Return [x, y] of the center of cell containing provided text 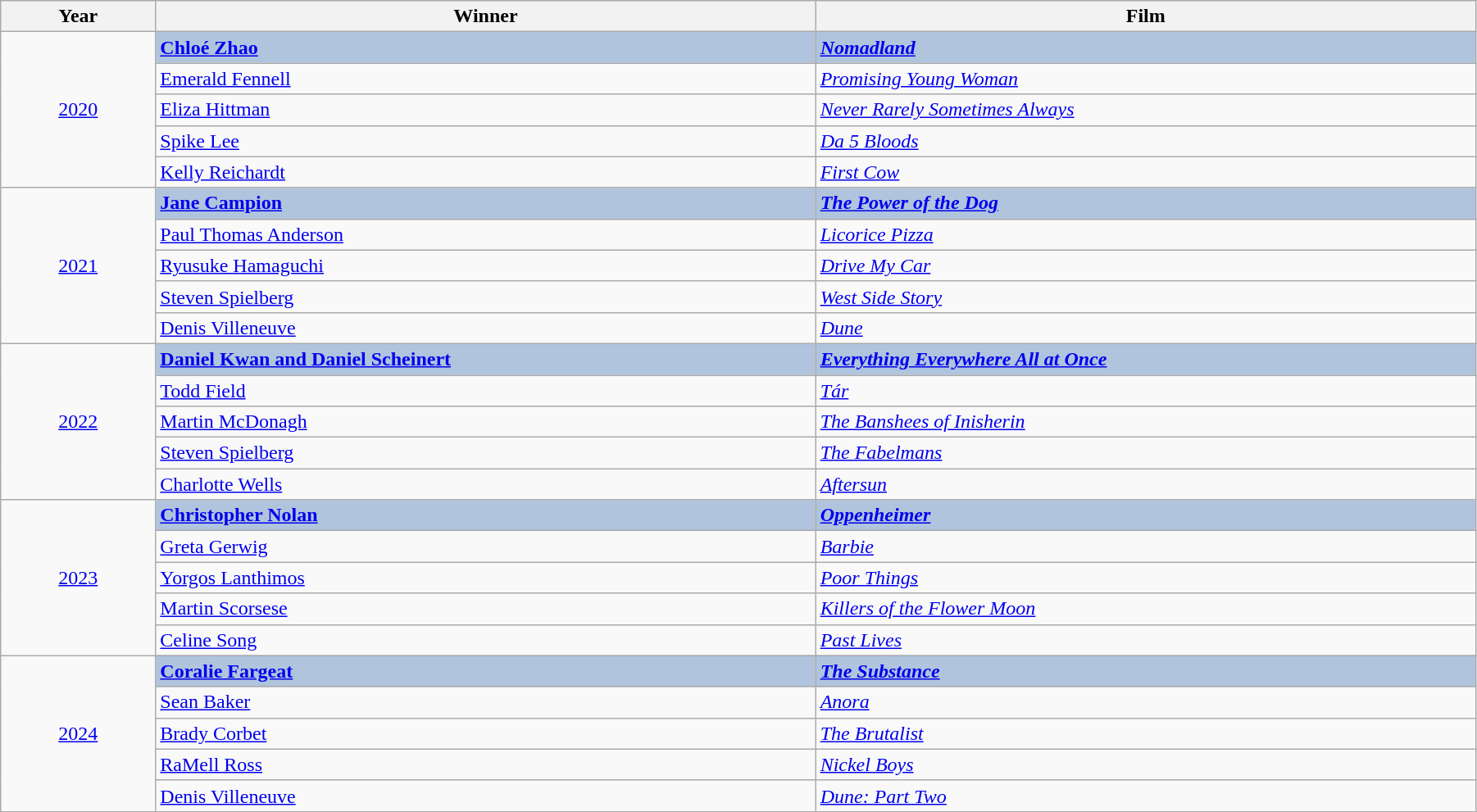
2021 [79, 265]
Winner [485, 16]
Greta Gerwig [485, 547]
Kelly Reichardt [485, 172]
Aftersun [1146, 484]
Jane Campion [485, 203]
Oppenheimer [1146, 515]
2023 [79, 578]
Paul Thomas Anderson [485, 234]
2022 [79, 421]
RaMell Ross [485, 764]
Nickel Boys [1146, 764]
Todd Field [485, 391]
West Side Story [1146, 297]
Promising Young Woman [1146, 79]
Never Rarely Sometimes Always [1146, 110]
Film [1146, 16]
Killers of the Flower Moon [1146, 609]
Barbie [1146, 547]
Past Lives [1146, 640]
Martin Scorsese [485, 609]
Dune: Part Two [1146, 796]
Emerald Fennell [485, 79]
Chloé Zhao [485, 48]
Yorgos Lanthimos [485, 578]
The Banshees of Inisherin [1146, 422]
Everything Everywhere All at Once [1146, 359]
Poor Things [1146, 578]
Tár [1146, 391]
Ryusuke Hamaguchi [485, 265]
2024 [79, 733]
Licorice Pizza [1146, 234]
The Brutalist [1146, 733]
Anora [1146, 702]
Sean Baker [485, 702]
Dune [1146, 328]
Year [79, 16]
Brady Corbet [485, 733]
First Cow [1146, 172]
Nomadland [1146, 48]
Da 5 Bloods [1146, 141]
Martin McDonagh [485, 422]
The Fabelmans [1146, 453]
Daniel Kwan and Daniel Scheinert [485, 359]
Eliza Hittman [485, 110]
The Power of the Dog [1146, 203]
Christopher Nolan [485, 515]
Spike Lee [485, 141]
Charlotte Wells [485, 484]
2020 [79, 110]
Celine Song [485, 640]
Drive My Car [1146, 265]
Coralie Fargeat [485, 671]
The Substance [1146, 671]
